Detect which cell encompasses the target text, then output its (x, y) center coordinate. 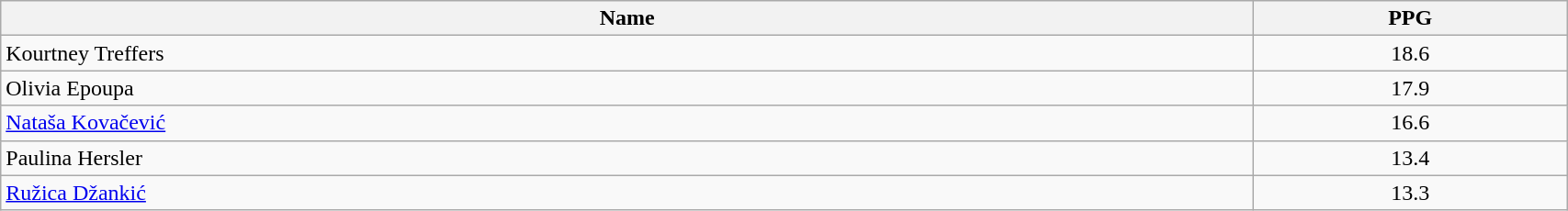
13.3 (1411, 193)
Kourtney Treffers (627, 53)
Ružica Džankić (627, 193)
Name (627, 18)
Nataša Kovačević (627, 123)
18.6 (1411, 53)
Paulina Hersler (627, 158)
Olivia Epoupa (627, 88)
16.6 (1411, 123)
13.4 (1411, 158)
17.9 (1411, 88)
PPG (1411, 18)
